Provide the (x, y) coordinate of the cell's center where the given text is located.  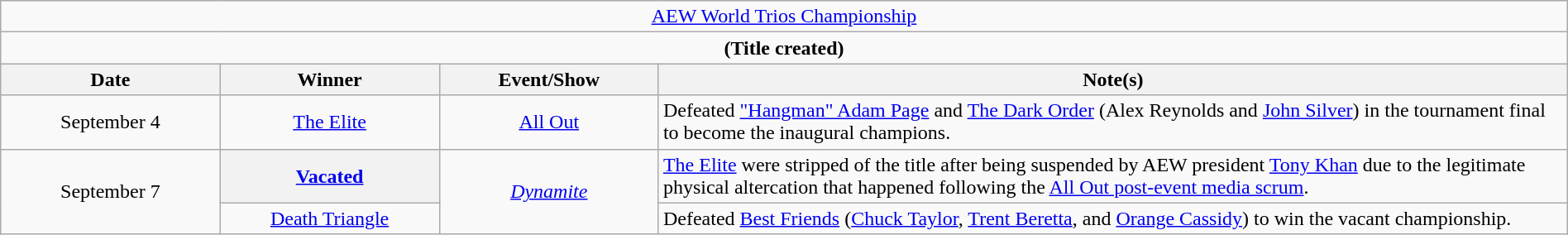
AEW World Trios Championship (784, 17)
Vacated (329, 175)
(Title created) (784, 48)
September 7 (111, 192)
Event/Show (549, 79)
All Out (549, 122)
Defeated "Hangman" Adam Page and The Dark Order (Alex Reynolds and John Silver) in the tournament final to become the inaugural champions. (1113, 122)
Death Triangle (329, 218)
The Elite (329, 122)
Date (111, 79)
Dynamite (549, 192)
September 4 (111, 122)
Defeated Best Friends (Chuck Taylor, Trent Beretta, and Orange Cassidy) to win the vacant championship. (1113, 218)
Winner (329, 79)
Note(s) (1113, 79)
